For the text-containing cell, return its midpoint in (x, y) coordinate format. 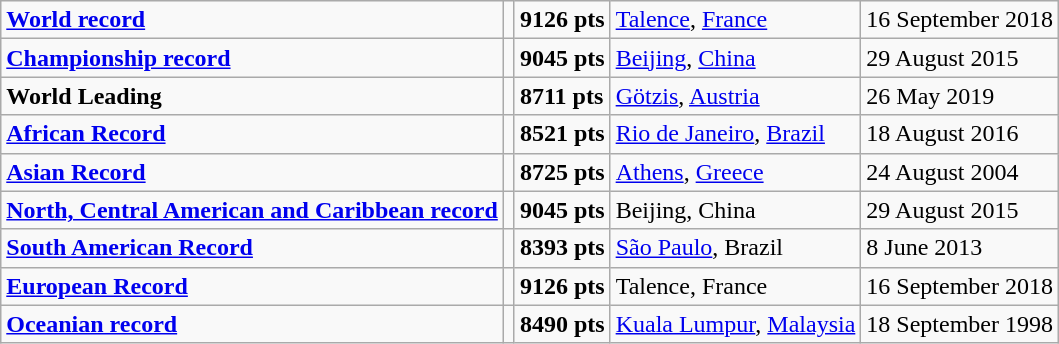
18 September 1998 (960, 324)
European Record (252, 286)
North, Central American and Caribbean record (252, 210)
Götzis, Austria (736, 96)
Kuala Lumpur, Malaysia (736, 324)
Asian Record (252, 172)
24 August 2004 (960, 172)
8725 pts (562, 172)
26 May 2019 (960, 96)
Oceanian record (252, 324)
8393 pts (562, 248)
18 August 2016 (960, 134)
African Record (252, 134)
8 June 2013 (960, 248)
World record (252, 20)
World Leading (252, 96)
8490 pts (562, 324)
8521 pts (562, 134)
South American Record (252, 248)
8711 pts (562, 96)
Championship record (252, 58)
Rio de Janeiro, Brazil (736, 134)
Athens, Greece (736, 172)
São Paulo, Brazil (736, 248)
